Scan for the cell matching the given text and deliver its (x, y) coordinate at center. 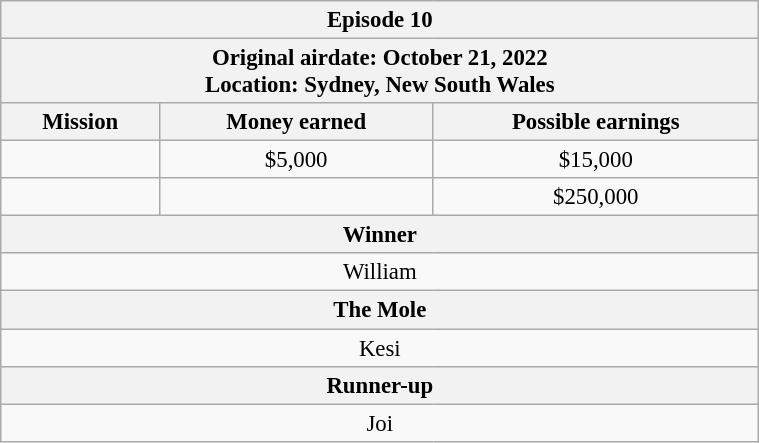
Episode 10 (380, 20)
Money earned (296, 122)
Winner (380, 235)
$5,000 (296, 160)
William (380, 272)
$15,000 (596, 160)
Mission (80, 122)
Possible earnings (596, 122)
Runner-up (380, 385)
Original airdate: October 21, 2022Location: Sydney, New South Wales (380, 70)
Kesi (380, 347)
The Mole (380, 310)
Joi (380, 423)
$250,000 (596, 197)
